Return the [x, y] coordinate for the center point of the cell that contains the specified text.  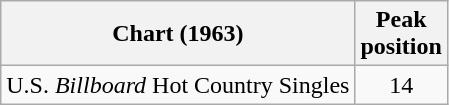
Peakposition [401, 34]
Chart (1963) [178, 34]
U.S. Billboard Hot Country Singles [178, 85]
14 [401, 85]
